Scan for the cell matching the given text and deliver its [X, Y] coordinate at center. 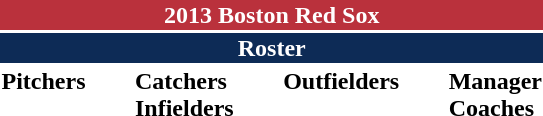
2013 Boston Red Sox [272, 15]
Roster [272, 48]
